Detect which cell encompasses the target text, then output its [x, y] center coordinate. 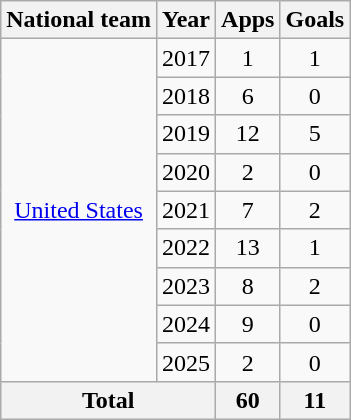
5 [315, 134]
2025 [186, 362]
2021 [186, 210]
9 [248, 324]
7 [248, 210]
2023 [186, 286]
Apps [248, 20]
Total [108, 400]
6 [248, 96]
2018 [186, 96]
2022 [186, 248]
2017 [186, 58]
United States [79, 210]
Year [186, 20]
12 [248, 134]
2024 [186, 324]
11 [315, 400]
2020 [186, 172]
2019 [186, 134]
60 [248, 400]
Goals [315, 20]
National team [79, 20]
8 [248, 286]
13 [248, 248]
